Scan for the cell matching the given text and deliver its (x, y) coordinate at center. 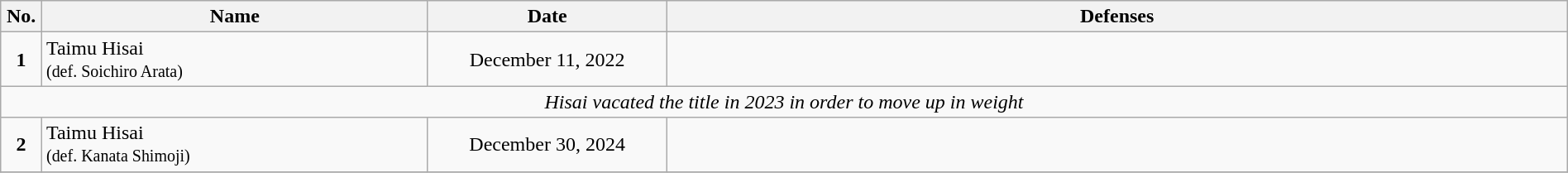
1 (22, 60)
Name (235, 17)
Defenses (1116, 17)
December 30, 2024 (547, 144)
Date (547, 17)
Taimu Hisai (def. Soichiro Arata) (235, 60)
December 11, 2022 (547, 60)
Taimu Hisai (def. Kanata Shimoji) (235, 144)
No. (22, 17)
Hisai vacated the title in 2023 in order to move up in weight (784, 102)
2 (22, 144)
